Locate the cell with the specified text and output its [x, y] center coordinate. 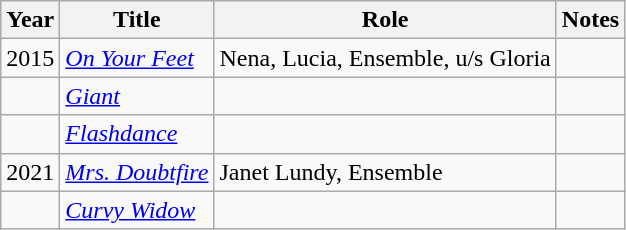
On Your Feet [137, 58]
Flashdance [137, 134]
Mrs. Doubtfire [137, 172]
Curvy Widow [137, 210]
Title [137, 20]
Nena, Lucia, Ensemble, u/s Gloria [385, 58]
Year [30, 20]
Giant [137, 96]
2021 [30, 172]
Notes [590, 20]
Role [385, 20]
Janet Lundy, Ensemble [385, 172]
2015 [30, 58]
